Identify which cell holds the provided text, then report its (X, Y) central coordinate. 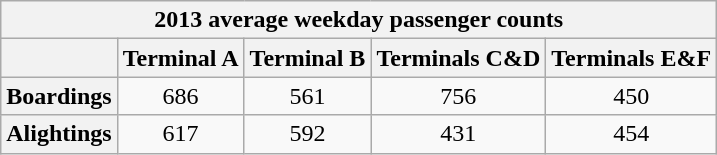
450 (632, 96)
561 (308, 96)
Terminals C&D (458, 58)
Alightings (59, 134)
431 (458, 134)
Terminal A (180, 58)
Terminal B (308, 58)
592 (308, 134)
Boardings (59, 96)
Terminals E&F (632, 58)
2013 average weekday passenger counts (359, 20)
686 (180, 96)
756 (458, 96)
454 (632, 134)
617 (180, 134)
